Return (X, Y) of the center of cell containing provided text 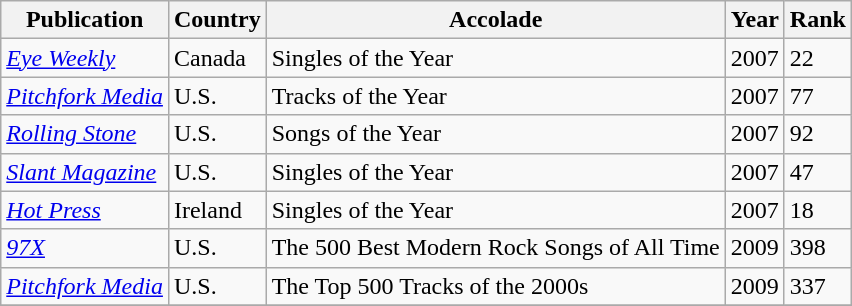
77 (818, 96)
Country (217, 20)
Year (754, 20)
Canada (217, 58)
Accolade (496, 20)
97X (85, 248)
Rank (818, 20)
The Top 500 Tracks of the 2000s (496, 286)
337 (818, 286)
18 (818, 210)
47 (818, 172)
Rolling Stone (85, 134)
398 (818, 248)
92 (818, 134)
22 (818, 58)
Hot Press (85, 210)
Tracks of the Year (496, 96)
Publication (85, 20)
Eye Weekly (85, 58)
The 500 Best Modern Rock Songs of All Time (496, 248)
Ireland (217, 210)
Slant Magazine (85, 172)
Songs of the Year (496, 134)
